Detect which cell encompasses the target text, then output its (X, Y) center coordinate. 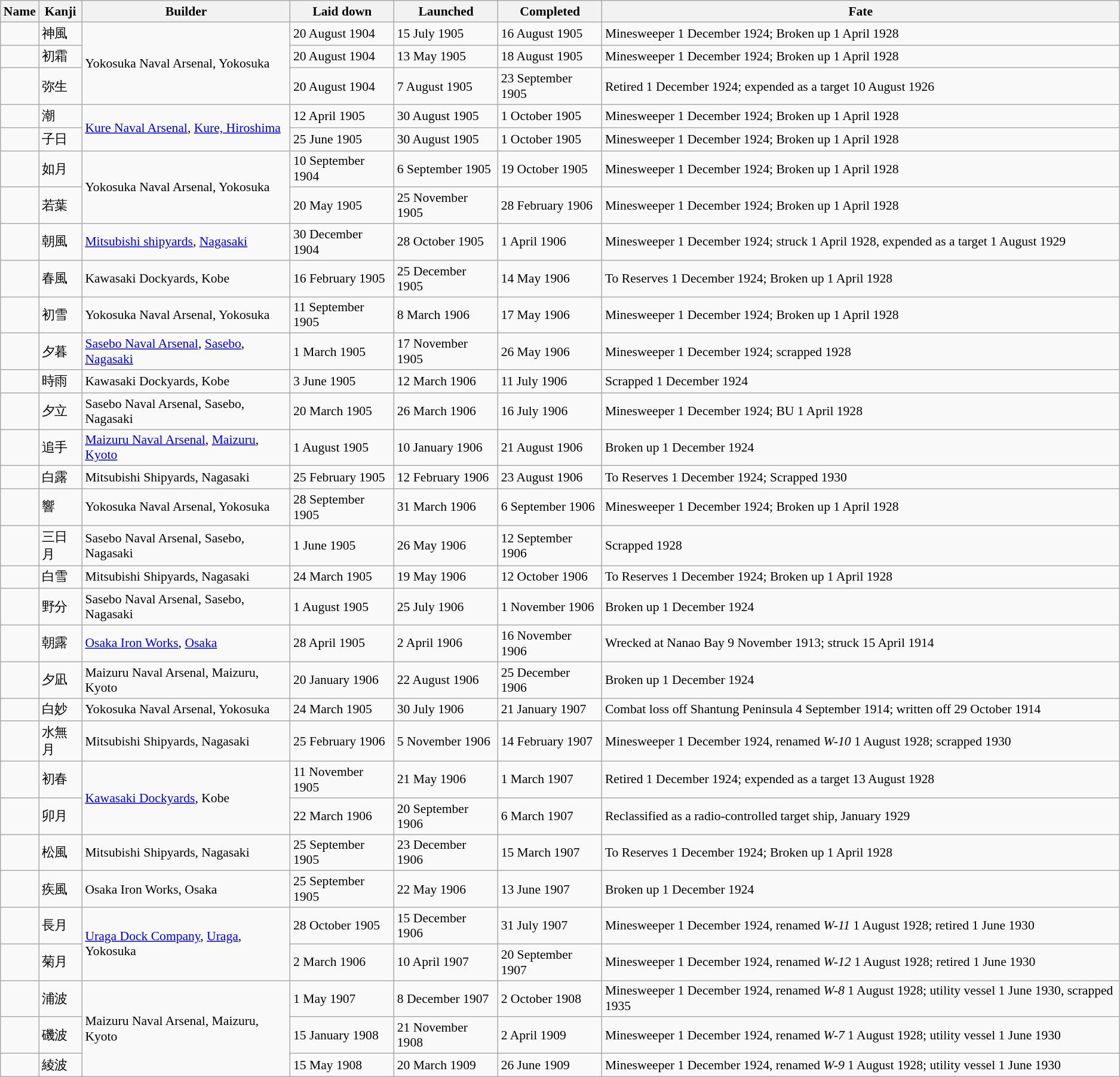
23 September 1905 (550, 86)
28 February 1906 (550, 205)
30 July 1906 (446, 710)
Minesweeper 1 December 1924, renamed W-8 1 August 1928; utility vessel 1 June 1930, scrapped 1935 (861, 999)
15 March 1907 (550, 853)
白妙 (61, 710)
23 December 1906 (446, 853)
11 July 1906 (550, 381)
13 May 1905 (446, 56)
疾風 (61, 889)
20 March 1905 (342, 411)
Wrecked at Nanao Bay 9 November 1913; struck 15 April 1914 (861, 644)
25 December 1905 (446, 278)
弥生 (61, 86)
Reclassified as a radio-controlled target ship, January 1929 (861, 816)
30 December 1904 (342, 243)
26 June 1909 (550, 1066)
21 May 1906 (446, 780)
子日 (61, 140)
浦波 (61, 999)
15 January 1908 (342, 1036)
23 August 1906 (550, 478)
16 November 1906 (550, 644)
Scrapped 1 December 1924 (861, 381)
26 March 1906 (446, 411)
16 February 1905 (342, 278)
14 February 1907 (550, 742)
Minesweeper 1 December 1924; struck 1 April 1928, expended as a target 1 August 1929 (861, 243)
初霜 (61, 56)
Retired 1 December 1924; expended as a target 13 August 1928 (861, 780)
13 June 1907 (550, 889)
追手 (61, 448)
水無月 (61, 742)
松風 (61, 853)
Minesweeper 1 December 1924; BU 1 April 1928 (861, 411)
8 March 1906 (446, 315)
17 May 1906 (550, 315)
Minesweeper 1 December 1924, renamed W-10 1 August 1928; scrapped 1930 (861, 742)
Kure Naval Arsenal, Kure, Hiroshima (186, 128)
16 August 1905 (550, 33)
夕立 (61, 411)
21 January 1907 (550, 710)
2 April 1906 (446, 644)
25 June 1905 (342, 140)
時雨 (61, 381)
Minesweeper 1 December 1924, renamed W-9 1 August 1928; utility vessel 1 June 1930 (861, 1066)
Minesweeper 1 December 1924; scrapped 1928 (861, 351)
10 April 1907 (446, 962)
10 January 1906 (446, 448)
Minesweeper 1 December 1924, renamed W-12 1 August 1928; retired 1 June 1930 (861, 962)
25 November 1905 (446, 205)
夕暮 (61, 351)
1 June 1905 (342, 546)
Completed (550, 11)
響 (61, 508)
15 July 1905 (446, 33)
20 September 1906 (446, 816)
Scrapped 1928 (861, 546)
Minesweeper 1 December 1924, renamed W-11 1 August 1928; retired 1 June 1930 (861, 926)
1 April 1906 (550, 243)
菊月 (61, 962)
1 March 1907 (550, 780)
20 September 1907 (550, 962)
卯月 (61, 816)
12 October 1906 (550, 577)
潮 (61, 116)
25 February 1906 (342, 742)
22 August 1906 (446, 680)
14 May 1906 (550, 278)
Builder (186, 11)
1 November 1906 (550, 607)
夕凪 (61, 680)
3 June 1905 (342, 381)
長月 (61, 926)
16 July 1906 (550, 411)
如月 (61, 168)
2 October 1908 (550, 999)
22 March 1906 (342, 816)
神風 (61, 33)
磯波 (61, 1036)
12 February 1906 (446, 478)
11 November 1905 (342, 780)
Launched (446, 11)
白雪 (61, 577)
31 July 1907 (550, 926)
Fate (861, 11)
11 September 1905 (342, 315)
22 May 1906 (446, 889)
1 May 1907 (342, 999)
12 September 1906 (550, 546)
18 August 1905 (550, 56)
To Reserves 1 December 1924; Scrapped 1930 (861, 478)
朝風 (61, 243)
20 January 1906 (342, 680)
21 November 1908 (446, 1036)
25 July 1906 (446, 607)
19 May 1906 (446, 577)
初雪 (61, 315)
12 April 1905 (342, 116)
5 November 1906 (446, 742)
12 March 1906 (446, 381)
Kanji (61, 11)
25 December 1906 (550, 680)
20 March 1909 (446, 1066)
6 September 1905 (446, 168)
綾波 (61, 1066)
15 May 1908 (342, 1066)
2 April 1909 (550, 1036)
20 May 1905 (342, 205)
25 February 1905 (342, 478)
1 March 1905 (342, 351)
春風 (61, 278)
7 August 1905 (446, 86)
Name (20, 11)
初春 (61, 780)
若葉 (61, 205)
6 March 1907 (550, 816)
Uraga Dock Company, Uraga, Yokosuka (186, 944)
8 December 1907 (446, 999)
Mitsubishi shipyards, Nagasaki (186, 243)
15 December 1906 (446, 926)
野分 (61, 607)
19 October 1905 (550, 168)
28 September 1905 (342, 508)
Combat loss off Shantung Peninsula 4 September 1914; written off 29 October 1914 (861, 710)
28 April 1905 (342, 644)
10 September 1904 (342, 168)
Laid down (342, 11)
2 March 1906 (342, 962)
31 March 1906 (446, 508)
三日月 (61, 546)
6 September 1906 (550, 508)
Minesweeper 1 December 1924, renamed W-7 1 August 1928; utility vessel 1 June 1930 (861, 1036)
17 November 1905 (446, 351)
朝露 (61, 644)
白露 (61, 478)
21 August 1906 (550, 448)
Retired 1 December 1924; expended as a target 10 August 1926 (861, 86)
